From the cell containing the given text, extract its center point as [x, y] coordinate. 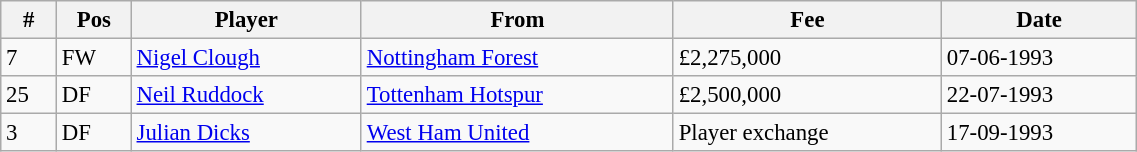
Nigel Clough [246, 58]
Pos [94, 20]
Julian Dicks [246, 133]
£2,500,000 [807, 95]
Fee [807, 20]
Nottingham Forest [517, 58]
Neil Ruddock [246, 95]
Date [1038, 20]
# [29, 20]
Player [246, 20]
West Ham United [517, 133]
From [517, 20]
£2,275,000 [807, 58]
25 [29, 95]
22-07-1993 [1038, 95]
3 [29, 133]
17-09-1993 [1038, 133]
07-06-1993 [1038, 58]
FW [94, 58]
Tottenham Hotspur [517, 95]
Player exchange [807, 133]
7 [29, 58]
